Scan for the cell matching the given text and deliver its [X, Y] coordinate at center. 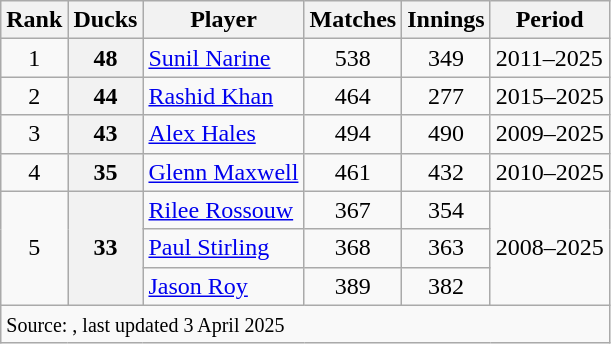
Rilee Rossouw [224, 210]
Matches [353, 20]
2011–2025 [550, 58]
43 [106, 134]
Sunil Narine [224, 58]
33 [106, 248]
368 [353, 248]
389 [353, 286]
367 [353, 210]
5 [34, 248]
2015–2025 [550, 96]
363 [446, 248]
2010–2025 [550, 172]
2008–2025 [550, 248]
4 [34, 172]
44 [106, 96]
494 [353, 134]
Rank [34, 20]
382 [446, 286]
35 [106, 172]
Rashid Khan [224, 96]
354 [446, 210]
349 [446, 58]
277 [446, 96]
Jason Roy [224, 286]
48 [106, 58]
Alex Hales [224, 134]
490 [446, 134]
2009–2025 [550, 134]
3 [34, 134]
Source: , last updated 3 April 2025 [305, 324]
Innings [446, 20]
Period [550, 20]
Player [224, 20]
2 [34, 96]
1 [34, 58]
Ducks [106, 20]
432 [446, 172]
Paul Stirling [224, 248]
Glenn Maxwell [224, 172]
461 [353, 172]
464 [353, 96]
538 [353, 58]
